Search for the cell housing the specified text and yield its (x, y) center coordinate. 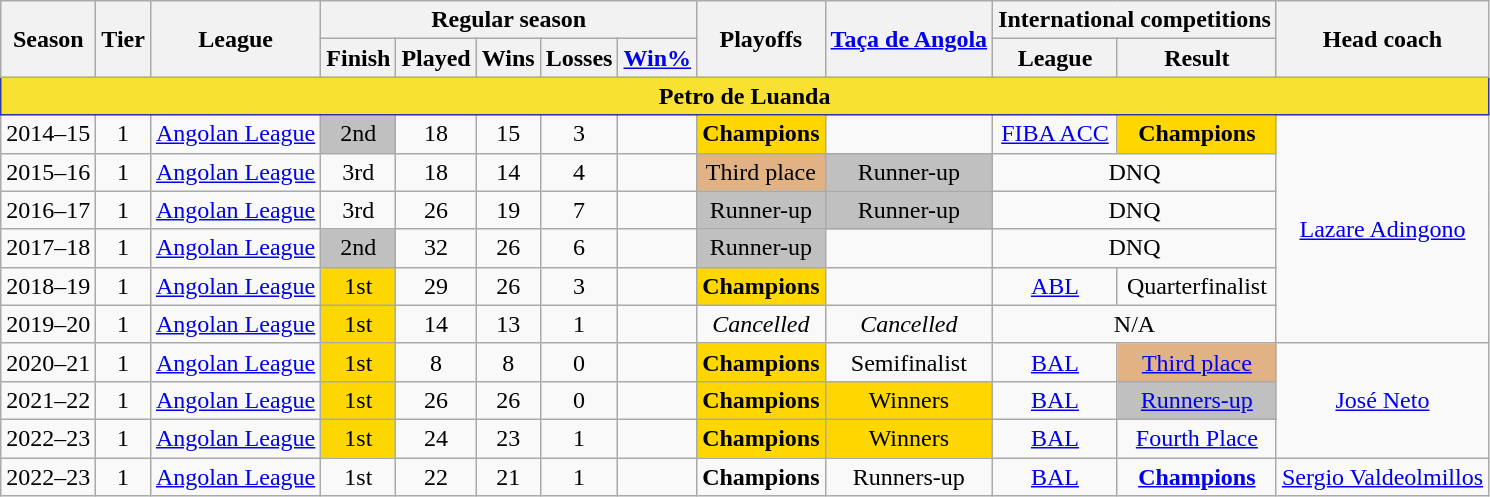
Losses (579, 58)
15 (508, 134)
International competitions (1135, 20)
Wins (508, 58)
N/A (1135, 324)
2019–20 (48, 324)
7 (579, 210)
FIBA ACC (1056, 134)
23 (508, 438)
Lazare Adingono (1382, 229)
José Neto (1382, 400)
Petro de Luanda (745, 96)
Played (436, 58)
32 (436, 248)
Season (48, 39)
ABL (1056, 286)
Regular season (509, 20)
21 (508, 477)
13 (508, 324)
2014–15 (48, 134)
2015–16 (48, 172)
Finish (358, 58)
2020–21 (48, 362)
19 (508, 210)
Win% (658, 58)
2021–22 (48, 400)
Head coach (1382, 39)
Result (1196, 58)
Quarterfinalist (1196, 286)
Semifinalist (909, 362)
2018–19 (48, 286)
Sergio Valdeolmillos (1382, 477)
2017–18 (48, 248)
Playoffs (761, 39)
2016–17 (48, 210)
Tier (124, 39)
6 (579, 248)
Fourth Place (1196, 438)
24 (436, 438)
4 (579, 172)
29 (436, 286)
Taça de Angola (909, 39)
22 (436, 477)
